Pinpoint the cell where the given text exists, returning its (X, Y) midpoint coordinate. 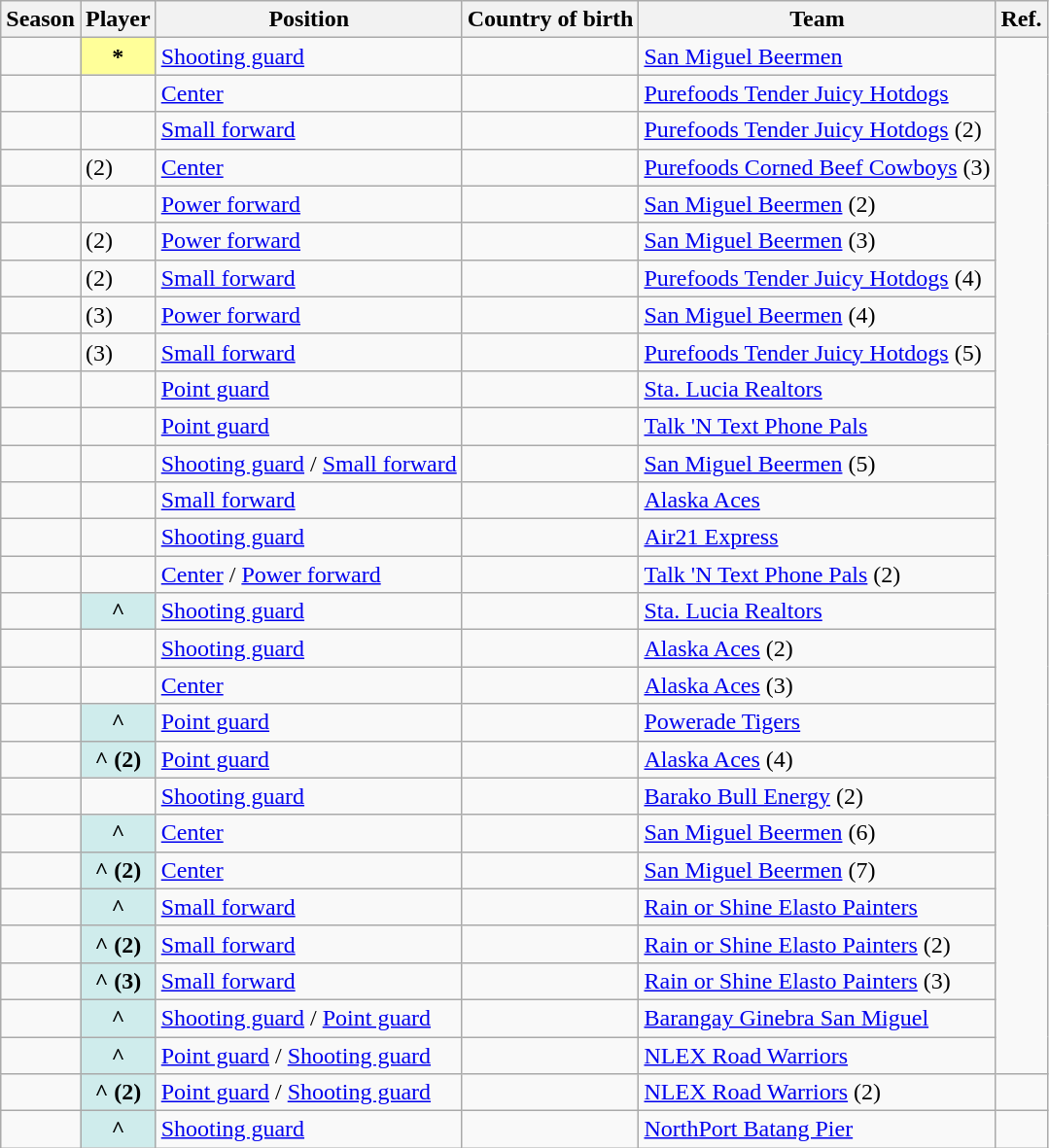
Alaska Aces (3) (817, 685)
Purefoods Tender Juicy Hotdogs (2) (817, 130)
Talk 'N Text Phone Pals (817, 426)
Purefoods Corned Beef Cowboys (3) (817, 167)
Shooting guard / Point guard (309, 1018)
Air21 Express (817, 538)
Alaska Aces (4) (817, 759)
Team (817, 19)
Ref. (1021, 19)
Alaska Aces (2) (817, 648)
Player (118, 19)
San Miguel Beermen (4) (817, 315)
Barako Bull Energy (2) (817, 796)
NLEX Road Warriors (2) (817, 1093)
Purefoods Tender Juicy Hotdogs (5) (817, 352)
San Miguel Beermen (6) (817, 833)
^ (3) (118, 981)
San Miguel Beermen (3) (817, 241)
Talk 'N Text Phone Pals (2) (817, 574)
Rain or Shine Elasto Painters (2) (817, 944)
Barangay Ginebra San Miguel (817, 1018)
Season (41, 19)
Alaska Aces (817, 501)
Purefoods Tender Juicy Hotdogs (4) (817, 278)
NorthPort Batang Pier (817, 1130)
Rain or Shine Elasto Painters (3) (817, 981)
NLEX Road Warriors (817, 1055)
San Miguel Beermen (2) (817, 204)
San Miguel Beermen (5) (817, 464)
Powerade Tigers (817, 722)
Country of birth (550, 19)
Purefoods Tender Juicy Hotdogs (817, 93)
San Miguel Beermen (817, 56)
Rain or Shine Elasto Painters (817, 907)
Position (309, 19)
Shooting guard / Small forward (309, 464)
San Miguel Beermen (7) (817, 870)
* (118, 56)
Center / Power forward (309, 574)
